Detect which cell encompasses the target text, then output its (x, y) center coordinate. 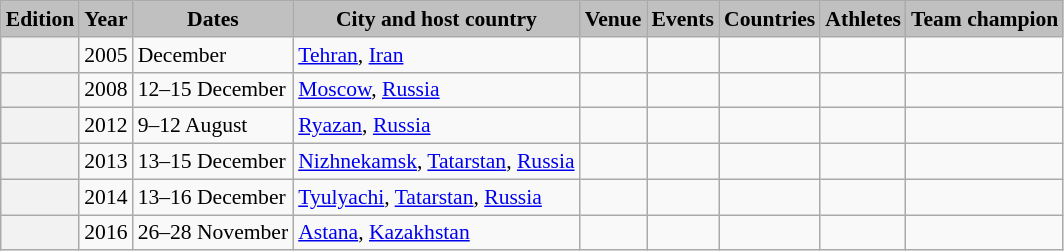
Ryazan, Russia (436, 126)
2016 (106, 233)
Astana, Kazakhstan (436, 233)
Year (106, 19)
2012 (106, 126)
Moscow, Russia (436, 90)
2014 (106, 197)
Tehran, Iran (436, 55)
13–15 December (214, 162)
City and host country (436, 19)
Athletes (863, 19)
13–16 December (214, 197)
26–28 November (214, 233)
2013 (106, 162)
12–15 December (214, 90)
Venue (614, 19)
2005 (106, 55)
Countries (770, 19)
Nizhnekamsk, Tatarstan, Russia (436, 162)
Events (683, 19)
Dates (214, 19)
Tyulyachi, Tatarstan, Russia (436, 197)
2008 (106, 90)
Team champion (984, 19)
Edition (40, 19)
December (214, 55)
9–12 August (214, 126)
